Identify which cell holds the provided text, then report its [X, Y] central coordinate. 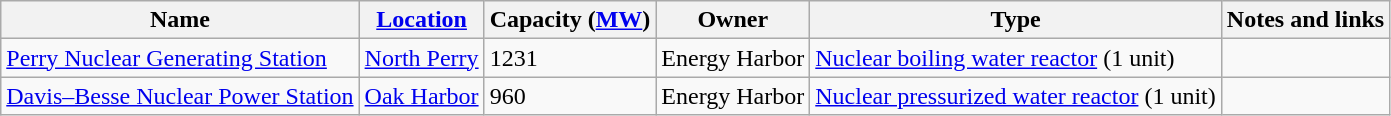
960 [570, 96]
1231 [570, 58]
Location [422, 20]
Type [1016, 20]
Capacity (MW) [570, 20]
Nuclear pressurized water reactor (1 unit) [1016, 96]
Davis–Besse Nuclear Power Station [180, 96]
North Perry [422, 58]
Notes and links [1305, 20]
Nuclear boiling water reactor (1 unit) [1016, 58]
Oak Harbor [422, 96]
Owner [733, 20]
Perry Nuclear Generating Station [180, 58]
Name [180, 20]
